Output the [X, Y] coordinate of the center of the cell containing the given text.  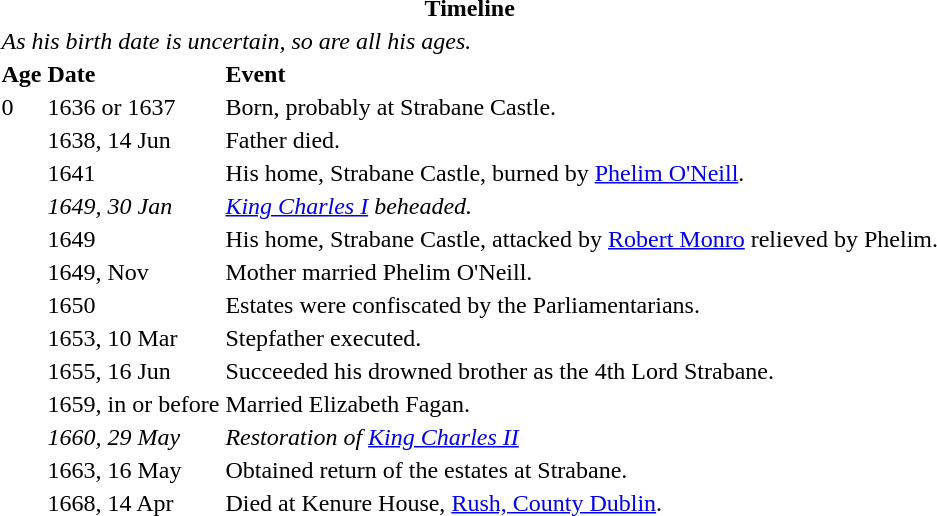
1655, 16 Jun [134, 371]
Age [22, 74]
1660, 29 May [134, 437]
Date [134, 74]
1649, 30 Jan [134, 206]
1659, in or before [134, 404]
1650 [134, 305]
1663, 16 May [134, 470]
1641 [134, 173]
1638, 14 Jun [134, 140]
1636 or 1637 [134, 107]
1649 [134, 239]
0 [22, 107]
1649, Nov [134, 272]
1653, 10 Mar [134, 338]
